Detect which cell encompasses the target text, then output its (X, Y) center coordinate. 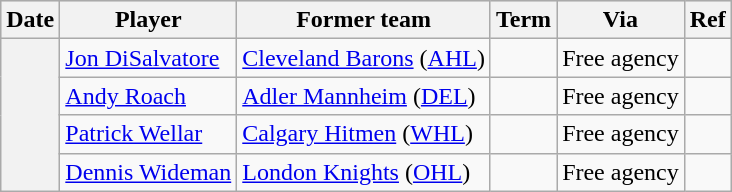
Via (621, 20)
Term (523, 20)
Cleveland Barons (AHL) (364, 58)
Date (30, 20)
Player (148, 20)
Calgary Hitmen (WHL) (364, 134)
London Knights (OHL) (364, 172)
Ref (708, 20)
Former team (364, 20)
Dennis Wideman (148, 172)
Adler Mannheim (DEL) (364, 96)
Patrick Wellar (148, 134)
Andy Roach (148, 96)
Jon DiSalvatore (148, 58)
